Provide the [x, y] coordinate of the cell's center where the given text is located.  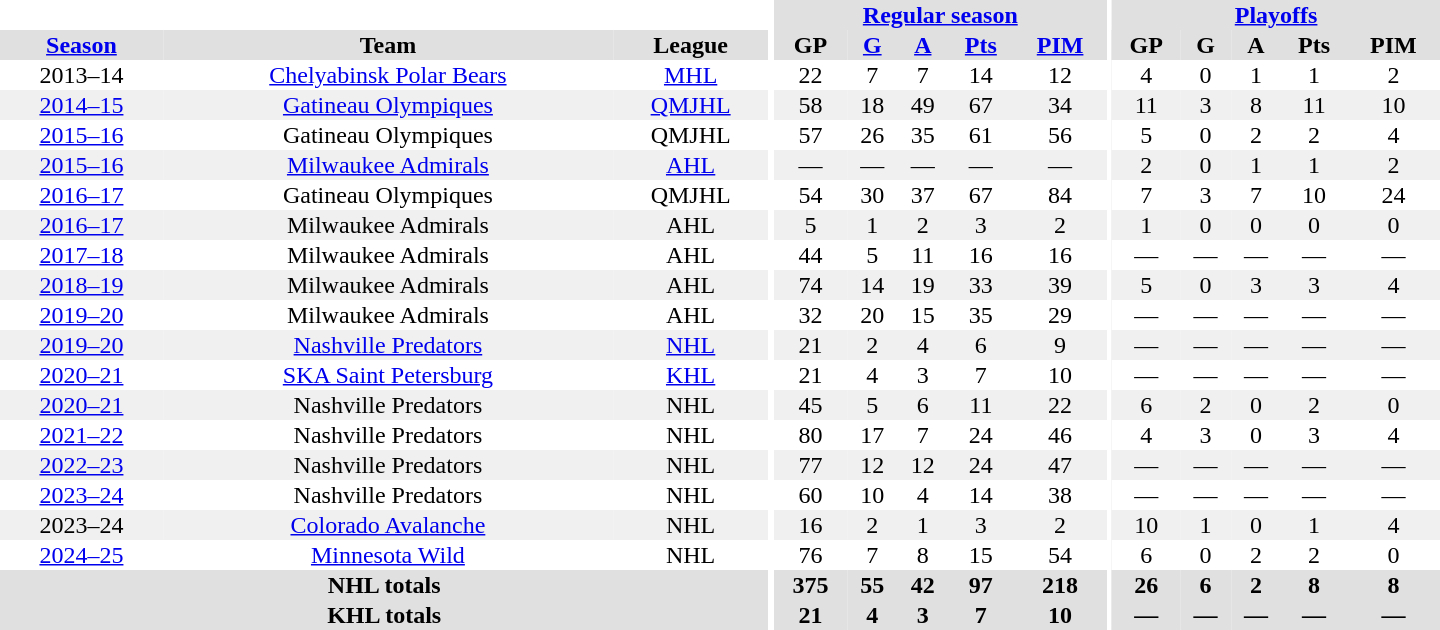
2024–25 [82, 555]
League [690, 45]
39 [1060, 285]
20 [872, 315]
Season [82, 45]
58 [810, 105]
60 [810, 495]
32 [810, 315]
97 [981, 585]
KHL totals [384, 615]
2022–23 [82, 465]
9 [1060, 345]
42 [924, 585]
2018–19 [82, 285]
2017–18 [82, 255]
Minnesota Wild [388, 555]
2014–15 [82, 105]
Colorado Avalanche [388, 525]
74 [810, 285]
84 [1060, 195]
KHL [690, 375]
Regular season [940, 15]
44 [810, 255]
17 [872, 435]
47 [1060, 465]
57 [810, 135]
77 [810, 465]
46 [1060, 435]
33 [981, 285]
NHL totals [384, 585]
218 [1060, 585]
55 [872, 585]
76 [810, 555]
Chelyabinsk Polar Bears [388, 75]
37 [924, 195]
18 [872, 105]
30 [872, 195]
2013–14 [82, 75]
34 [1060, 105]
49 [924, 105]
80 [810, 435]
Playoffs [1276, 15]
MHL [690, 75]
45 [810, 405]
56 [1060, 135]
375 [810, 585]
Team [388, 45]
38 [1060, 495]
2021–22 [82, 435]
61 [981, 135]
SKA Saint Petersburg [388, 375]
29 [1060, 315]
19 [924, 285]
